Search for the cell housing the specified text and yield its (X, Y) center coordinate. 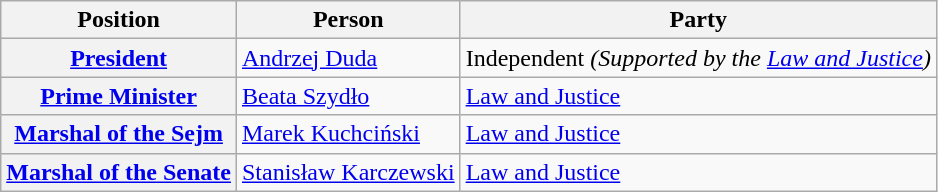
Marek Kuchciński (348, 134)
Position (119, 20)
Marshal of the Sejm (119, 134)
Stanisław Karczewski (348, 172)
Prime Minister (119, 96)
President (119, 58)
Andrzej Duda (348, 58)
Independent (Supported by the Law and Justice) (698, 58)
Person (348, 20)
Party (698, 20)
Marshal of the Senate (119, 172)
Beata Szydło (348, 96)
